From the cell containing the given text, extract its center point as [x, y] coordinate. 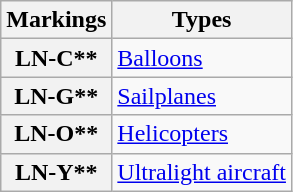
Sailplanes [202, 96]
LN-G** [56, 96]
Types [202, 20]
Balloons [202, 58]
LN-C** [56, 58]
LN-Y** [56, 172]
LN-O** [56, 134]
Helicopters [202, 134]
Markings [56, 20]
Ultralight aircraft [202, 172]
